Return [x, y] of the center of cell containing provided text 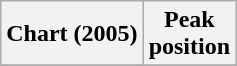
Chart (2005) [72, 34]
Peakposition [189, 34]
